Locate the cell with the specified text and output its (X, Y) center coordinate. 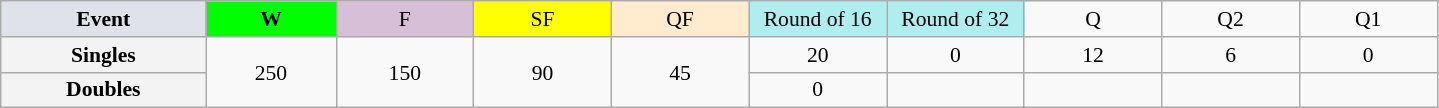
12 (1093, 55)
Q1 (1368, 19)
SF (543, 19)
QF (680, 19)
Singles (104, 55)
Round of 16 (818, 19)
W (271, 19)
45 (680, 72)
Event (104, 19)
90 (543, 72)
F (405, 19)
20 (818, 55)
Q (1093, 19)
150 (405, 72)
Q2 (1231, 19)
250 (271, 72)
Round of 32 (955, 19)
6 (1231, 55)
Doubles (104, 90)
